Find where the given text appears and provide that cell's center as (x, y) coordinate. 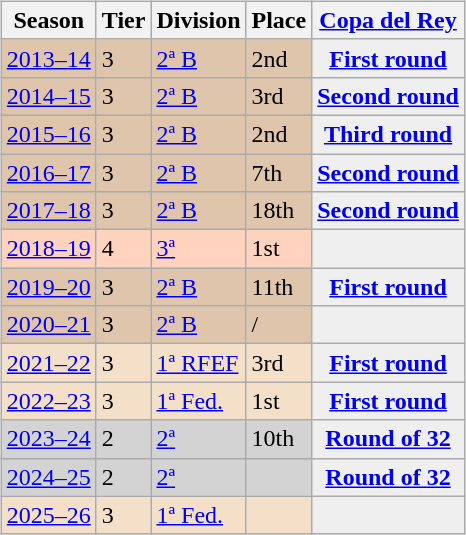
4 (124, 249)
2014–15 (48, 96)
2019–20 (48, 287)
10th (279, 439)
2025–26 (48, 515)
11th (279, 287)
7th (279, 173)
Division (198, 20)
/ (279, 325)
2024–25 (48, 477)
2016–17 (48, 173)
Place (279, 20)
2013–14 (48, 58)
Season (48, 20)
2020–21 (48, 325)
2015–16 (48, 134)
18th (279, 211)
2017–18 (48, 211)
Third round (388, 134)
Tier (124, 20)
2021–22 (48, 363)
2018–19 (48, 249)
1ª RFEF (198, 363)
2022–23 (48, 401)
2023–24 (48, 439)
3ª (198, 249)
Copa del Rey (388, 20)
